Determine the (X, Y) coordinate at the center of the cell enclosing the given text.  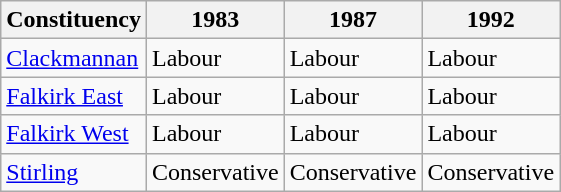
Stirling (74, 172)
Constituency (74, 20)
1987 (353, 20)
1983 (215, 20)
Clackmannan (74, 58)
1992 (491, 20)
Falkirk East (74, 96)
Falkirk West (74, 134)
